Pinpoint the cell where the given text exists, returning its (x, y) midpoint coordinate. 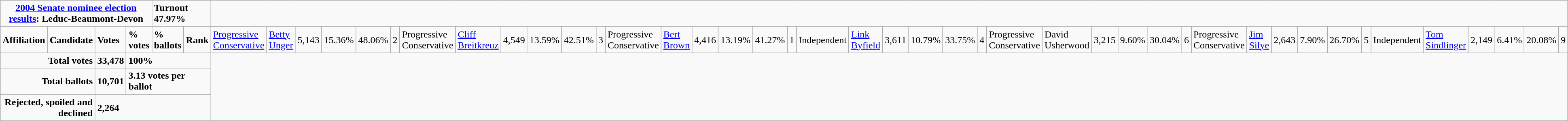
10.79% (926, 40)
7.90% (1312, 40)
4 (982, 40)
13.19% (735, 40)
Rank (197, 40)
Bert Brown (676, 40)
15.36% (339, 40)
% votes (139, 40)
5,143 (308, 40)
Tom Sindlinger (1446, 40)
3,611 (896, 40)
Votes (111, 40)
26.70% (1345, 40)
Jim Silye (1259, 40)
10,701 (111, 81)
4,416 (706, 40)
13.59% (545, 40)
Rejected, spoiled and declined (48, 107)
6 (1186, 40)
David Usherwood (1067, 40)
3.13 votes per ballot (168, 81)
6.41% (1510, 40)
Link Byfield (866, 40)
33,478 (111, 60)
2 (395, 40)
Total votes (48, 60)
42.51% (578, 40)
41.27% (770, 40)
48.06% (373, 40)
% ballots (167, 40)
2,643 (1285, 40)
Total ballots (48, 81)
2004 Senate nominee election results: Leduc-Beaumont-Devon (76, 14)
30.04% (1164, 40)
5 (1367, 40)
9.60% (1133, 40)
33.75% (960, 40)
2,149 (1481, 40)
Affiliation (24, 40)
Candidate (71, 40)
1 (792, 40)
2,264 (153, 107)
Betty Unger (281, 40)
Turnout 47.97% (181, 14)
4,549 (514, 40)
3,215 (1104, 40)
100% (168, 60)
9 (1563, 40)
20.08% (1541, 40)
3 (600, 40)
Cliff Breitkreuz (478, 40)
